Output the (x, y) coordinate of the center of the cell containing the given text.  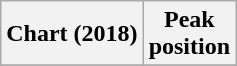
Peak position (189, 34)
Chart (2018) (72, 34)
